Output the [X, Y] coordinate of the center of the cell containing the given text.  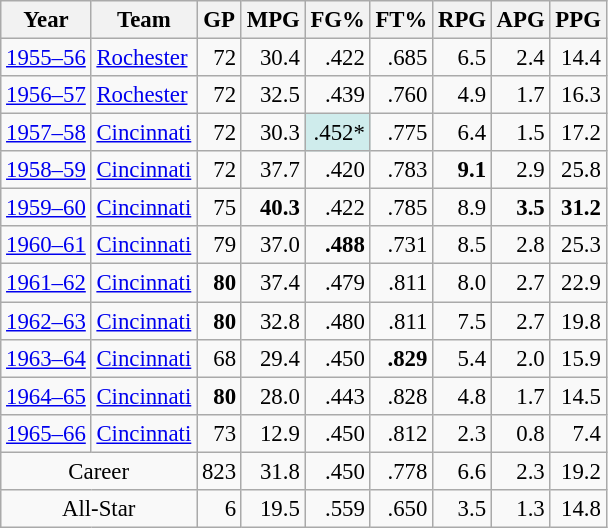
.479 [338, 283]
4.8 [462, 396]
1964–65 [46, 396]
6.4 [462, 133]
1956–57 [46, 95]
16.3 [578, 95]
37.7 [273, 170]
1957–58 [46, 133]
0.8 [520, 433]
.559 [338, 509]
.829 [402, 358]
8.9 [462, 208]
.785 [402, 208]
.828 [402, 396]
15.9 [578, 358]
25.8 [578, 170]
12.9 [273, 433]
40.3 [273, 208]
RPG [462, 20]
75 [220, 208]
1963–64 [46, 358]
.650 [402, 509]
79 [220, 245]
14.4 [578, 58]
.775 [402, 133]
.778 [402, 471]
GP [220, 20]
Team [144, 20]
8.0 [462, 283]
22.9 [578, 283]
.685 [402, 58]
5.4 [462, 358]
28.0 [273, 396]
All-Star [99, 509]
2.9 [520, 170]
.443 [338, 396]
.812 [402, 433]
7.5 [462, 321]
1960–61 [46, 245]
6.5 [462, 58]
14.8 [578, 509]
.480 [338, 321]
MPG [273, 20]
PPG [578, 20]
1959–60 [46, 208]
19.8 [578, 321]
.760 [402, 95]
68 [220, 358]
17.2 [578, 133]
FG% [338, 20]
4.9 [462, 95]
32.8 [273, 321]
FT% [402, 20]
823 [220, 471]
73 [220, 433]
19.5 [273, 509]
29.4 [273, 358]
37.0 [273, 245]
2.8 [520, 245]
2.0 [520, 358]
APG [520, 20]
25.3 [578, 245]
.488 [338, 245]
.731 [402, 245]
1955–56 [46, 58]
30.4 [273, 58]
14.5 [578, 396]
.783 [402, 170]
1.5 [520, 133]
.420 [338, 170]
1965–66 [46, 433]
6.6 [462, 471]
1962–63 [46, 321]
7.4 [578, 433]
31.2 [578, 208]
.452* [338, 133]
30.3 [273, 133]
1.3 [520, 509]
Career [99, 471]
1961–62 [46, 283]
6 [220, 509]
1958–59 [46, 170]
2.4 [520, 58]
Year [46, 20]
32.5 [273, 95]
19.2 [578, 471]
8.5 [462, 245]
9.1 [462, 170]
37.4 [273, 283]
31.8 [273, 471]
.439 [338, 95]
